For the text-containing cell, return its midpoint in [X, Y] coordinate format. 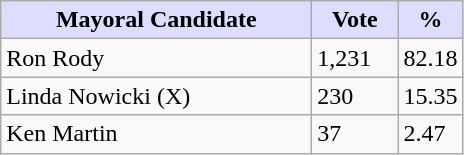
2.47 [430, 134]
37 [355, 134]
Vote [355, 20]
Linda Nowicki (X) [156, 96]
Ron Rody [156, 58]
Mayoral Candidate [156, 20]
15.35 [430, 96]
82.18 [430, 58]
230 [355, 96]
Ken Martin [156, 134]
% [430, 20]
1,231 [355, 58]
